Find where the given text appears and provide that cell's center as [X, Y] coordinate. 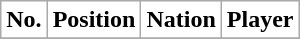
Nation [181, 20]
Position [94, 20]
Player [260, 20]
No. [24, 20]
